Detect which cell encompasses the target text, then output its (X, Y) center coordinate. 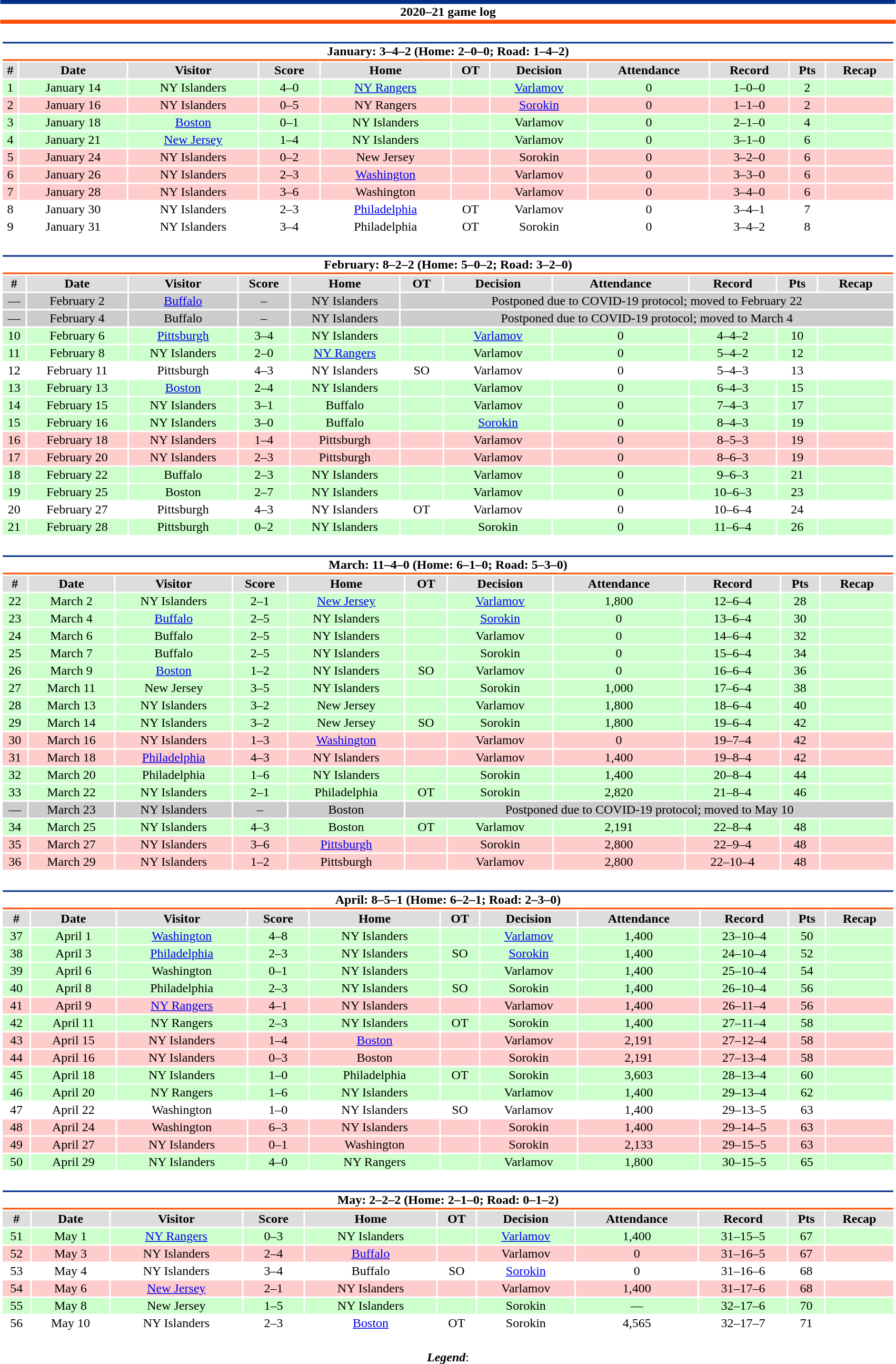
27 (15, 688)
March 7 (72, 654)
February 6 (77, 335)
March 18 (72, 758)
March 9 (72, 670)
32–17–7 (743, 1323)
January 14 (73, 88)
1–3 (260, 740)
April 27 (74, 1144)
February 11 (77, 370)
3–5 (260, 688)
7–4–3 (733, 405)
37 (16, 936)
February 25 (77, 492)
2,133 (639, 1144)
March 16 (72, 740)
March 25 (72, 827)
29–13–5 (744, 1110)
April 8 (74, 989)
41 (16, 1005)
16–6–4 (733, 670)
29–14–5 (744, 1128)
3–1 (264, 405)
April 29 (74, 1162)
May 6 (71, 1289)
March 11 (72, 688)
March 29 (72, 862)
25 (15, 654)
8–6–3 (733, 458)
23–10–4 (744, 936)
3–2–0 (750, 157)
13–6–4 (733, 619)
22–10–4 (733, 862)
March 20 (72, 775)
39 (16, 971)
February 13 (77, 388)
February: 8–2–2 (Home: 5–0–2; Road: 3–2–0) (447, 264)
May: 2–2–2 (Home: 2–1–0; Road: 0–1–2) (447, 1200)
1–5 (274, 1306)
February 28 (77, 527)
22–8–4 (733, 827)
April 3 (74, 954)
26–11–4 (744, 1005)
February 16 (77, 423)
May 3 (71, 1254)
February 4 (77, 319)
April: 8–5–1 (Home: 6–2–1; Road: 2–3–0) (447, 900)
4–4–2 (733, 335)
April 15 (74, 1040)
February 15 (77, 405)
March 14 (72, 723)
January 24 (73, 157)
2–7 (264, 492)
71 (807, 1323)
2–1–0 (750, 123)
19–8–4 (733, 758)
January 30 (73, 209)
May 10 (71, 1323)
6–3 (278, 1128)
70 (807, 1306)
9–6–3 (733, 475)
6–4–3 (733, 388)
2,820 (619, 793)
April 24 (74, 1128)
January 21 (73, 140)
March 4 (72, 619)
May 8 (71, 1306)
12–6–4 (733, 601)
14–6–4 (733, 636)
0–5 (290, 105)
14 (14, 405)
February 8 (77, 353)
31–17–6 (743, 1289)
20 (14, 509)
10–6–3 (733, 492)
5 (10, 157)
27–11–4 (744, 1023)
8–5–3 (733, 440)
3–4–1 (750, 209)
31–16–5 (743, 1254)
January 31 (73, 227)
35 (15, 844)
29 (15, 723)
March 27 (72, 844)
5–4–2 (733, 353)
February 2 (77, 301)
2020–21 game log (448, 12)
4,565 (637, 1323)
1,000 (619, 688)
3–3–0 (750, 174)
28–13–4 (744, 1075)
26–10–4 (744, 989)
10–6–4 (733, 509)
April 6 (74, 971)
18–6–4 (733, 705)
Postponed due to COVID-19 protocol; moved to May 10 (650, 809)
47 (16, 1110)
April 11 (74, 1023)
24–10–4 (744, 954)
1 (10, 88)
8–4–3 (733, 423)
April 18 (74, 1075)
19–6–4 (733, 723)
1–1–0 (750, 105)
30–15–5 (744, 1162)
March 6 (72, 636)
May 4 (71, 1271)
62 (807, 1093)
February 27 (77, 509)
17–6–4 (733, 688)
29–13–4 (744, 1093)
45 (16, 1075)
4–1 (278, 1005)
9 (10, 227)
15–6–4 (733, 654)
43 (16, 1040)
22 (15, 601)
February 22 (77, 475)
April 16 (74, 1058)
Postponed due to COVID-19 protocol; moved to February 22 (647, 301)
Postponed due to COVID-19 protocol; moved to March 4 (647, 319)
4–8 (278, 936)
March 22 (72, 793)
May 1 (71, 1236)
55 (16, 1306)
March 23 (72, 809)
29–15–5 (744, 1144)
20–8–4 (733, 775)
31–16–6 (743, 1271)
5–4–3 (733, 370)
3–4–0 (750, 192)
April 22 (74, 1110)
January 26 (73, 174)
3–0 (264, 423)
January: 3–4–2 (Home: 2–0–0; Road: 1–4–2) (447, 52)
27–13–4 (744, 1058)
February 20 (77, 458)
31–15–5 (743, 1236)
53 (16, 1271)
April 9 (74, 1005)
January 18 (73, 123)
49 (16, 1144)
18 (14, 475)
31 (15, 758)
19–7–4 (733, 740)
60 (807, 1075)
February 18 (77, 440)
April 1 (74, 936)
March 2 (72, 601)
1–0–0 (750, 88)
33 (15, 793)
January 28 (73, 192)
3–4–2 (750, 227)
11–6–4 (733, 527)
3,603 (639, 1075)
2–0 (264, 353)
21–8–4 (733, 793)
16 (14, 440)
32–17–6 (743, 1306)
11 (14, 353)
25–10–4 (744, 971)
March: 11–4–0 (Home: 6–1–0; Road: 5–3–0) (447, 565)
January 16 (73, 105)
22–9–4 (733, 844)
27–12–4 (744, 1040)
March 13 (72, 705)
51 (16, 1236)
65 (807, 1162)
3–1–0 (750, 140)
April 20 (74, 1093)
3 (10, 123)
